Provide the (X, Y) coordinate of the cell's center where the given text is located.  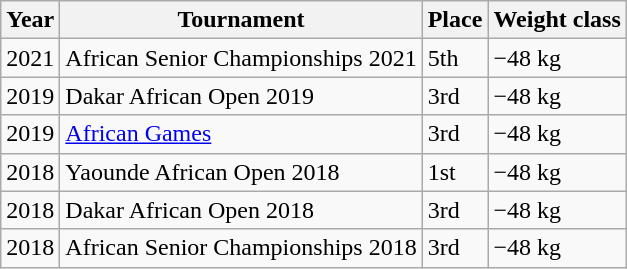
African Senior Championships 2021 (241, 58)
African Senior Championships 2018 (241, 248)
Place (455, 20)
5th (455, 58)
Year (30, 20)
African Games (241, 134)
2021 (30, 58)
Dakar African Open 2019 (241, 96)
1st (455, 172)
Tournament (241, 20)
Weight class (557, 20)
Yaounde African Open 2018 (241, 172)
Dakar African Open 2018 (241, 210)
